Search for the cell housing the specified text and yield its [X, Y] center coordinate. 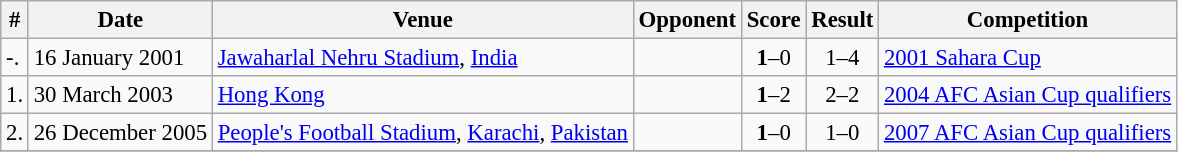
Competition [1028, 20]
1–4 [842, 58]
2007 AFC Asian Cup qualifiers [1028, 133]
Opponent [687, 20]
Date [120, 20]
Result [842, 20]
1. [15, 95]
2001 Sahara Cup [1028, 58]
2. [15, 133]
Venue [422, 20]
-. [15, 58]
Hong Kong [422, 95]
16 January 2001 [120, 58]
Score [774, 20]
# [15, 20]
2–2 [842, 95]
2004 AFC Asian Cup qualifiers [1028, 95]
1–2 [774, 95]
People's Football Stadium, Karachi, Pakistan [422, 133]
Jawaharlal Nehru Stadium, India [422, 58]
26 December 2005 [120, 133]
30 March 2003 [120, 95]
